Detect which cell encompasses the target text, then output its (X, Y) center coordinate. 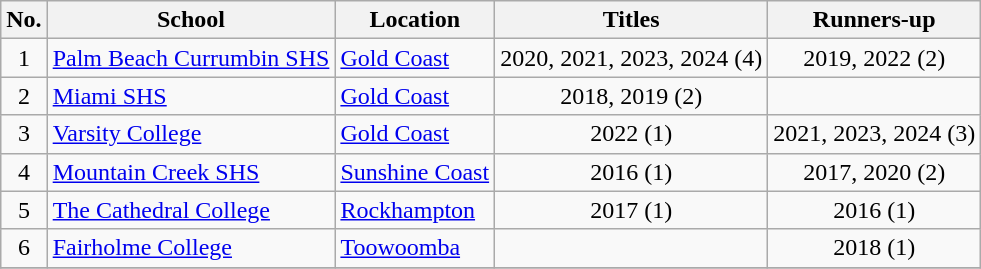
2022 (1) (632, 134)
Titles (632, 20)
Fairholme College (191, 248)
Mountain Creek SHS (191, 172)
Toowoomba (415, 248)
6 (24, 248)
Rockhampton (415, 210)
2 (24, 96)
School (191, 20)
No. (24, 20)
3 (24, 134)
2018, 2019 (2) (632, 96)
Miami SHS (191, 96)
Runners-up (874, 20)
2017 (1) (632, 210)
2020, 2021, 2023, 2024 (4) (632, 58)
Varsity College (191, 134)
The Cathedral College (191, 210)
2018 (1) (874, 248)
Location (415, 20)
4 (24, 172)
Palm Beach Currumbin SHS (191, 58)
2019, 2022 (2) (874, 58)
Sunshine Coast (415, 172)
5 (24, 210)
2021, 2023, 2024 (3) (874, 134)
1 (24, 58)
2017, 2020 (2) (874, 172)
